Return [x, y] of the center of cell containing provided text 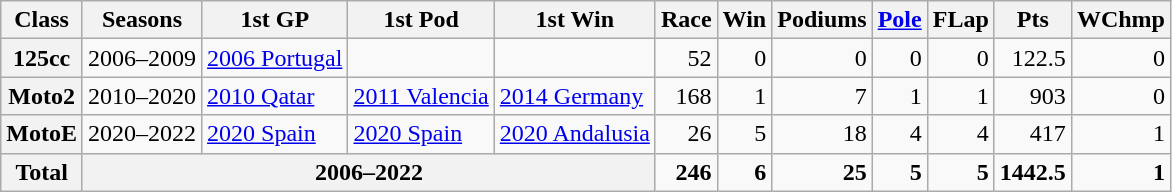
Moto2 [42, 96]
1st Pod [421, 20]
2014 Germany [574, 96]
7 [822, 96]
2020 Andalusia [574, 134]
Total [42, 172]
Class [42, 20]
417 [1032, 134]
Seasons [142, 20]
2006–2009 [142, 58]
903 [1032, 96]
FLap [960, 20]
MotoE [42, 134]
WChmp [1120, 20]
122.5 [1032, 58]
2010 Qatar [275, 96]
246 [686, 172]
125cc [42, 58]
18 [822, 134]
Race [686, 20]
Win [744, 20]
2006 Portugal [275, 58]
25 [822, 172]
2010–2020 [142, 96]
Pole [900, 20]
168 [686, 96]
6 [744, 172]
26 [686, 134]
Podiums [822, 20]
2011 Valencia [421, 96]
1st GP [275, 20]
1442.5 [1032, 172]
2006–2022 [368, 172]
52 [686, 58]
Pts [1032, 20]
1st Win [574, 20]
2020–2022 [142, 134]
